From the cell containing the given text, extract its center point as (X, Y) coordinate. 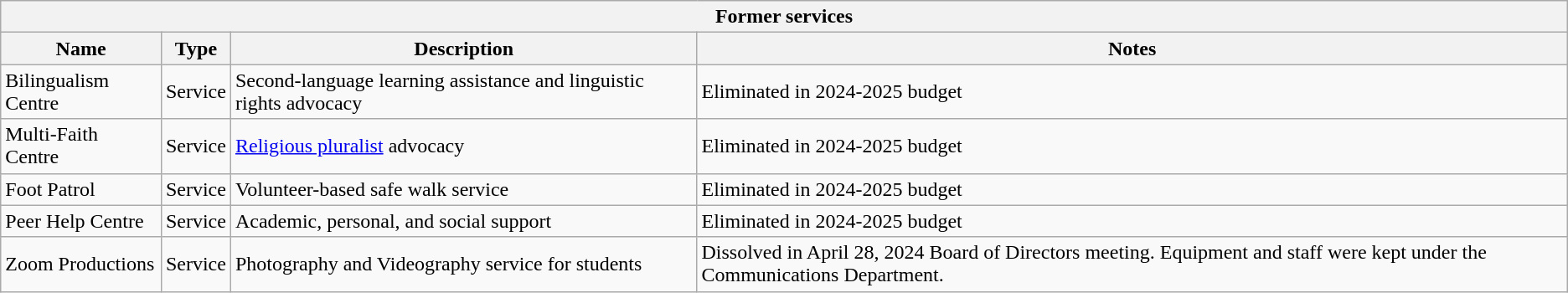
Volunteer-based safe walk service (463, 189)
Type (196, 49)
Bilingualism Centre (81, 92)
Second-language learning assistance and linguistic rights advocacy (463, 92)
Notes (1132, 49)
Foot Patrol (81, 189)
Dissolved in April 28, 2024 Board of Directors meeting. Equipment and staff were kept under the Communications Department. (1132, 265)
Religious pluralist advocacy (463, 146)
Description (463, 49)
Name (81, 49)
Multi-Faith Centre (81, 146)
Peer Help Centre (81, 221)
Former services (784, 17)
Academic, personal, and social support (463, 221)
Zoom Productions (81, 265)
Photography and Videography service for students (463, 265)
